Determine the [X, Y] coordinate at the center of the cell enclosing the given text.  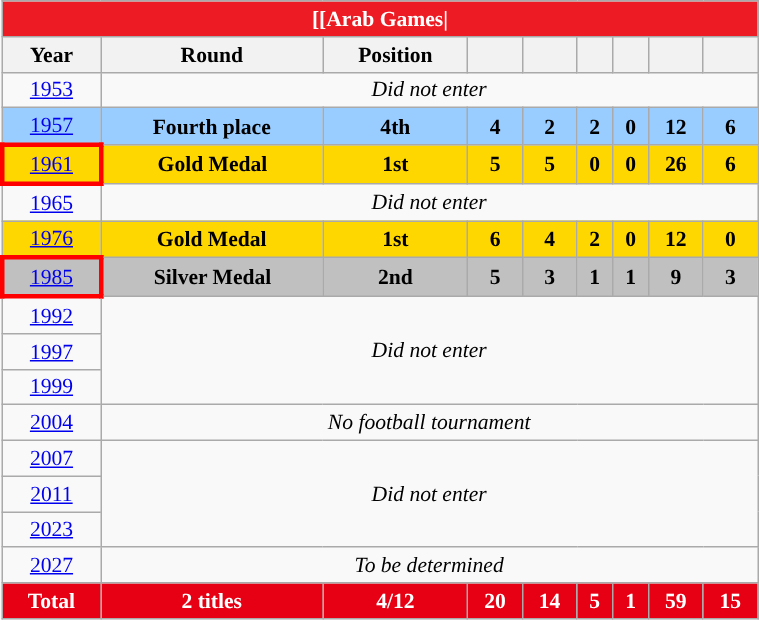
14 [549, 601]
59 [676, 601]
9 [676, 278]
Silver Medal [212, 278]
Total [51, 601]
2 titles [212, 601]
4th [396, 126]
2nd [396, 278]
4/12 [396, 601]
Fourth place [212, 126]
1957 [51, 126]
1965 [51, 202]
1999 [51, 387]
To be determined [430, 566]
2011 [51, 494]
20 [495, 601]
1985 [51, 278]
1953 [51, 90]
2023 [51, 530]
1997 [51, 352]
[[Arab Games| [380, 19]
2027 [51, 566]
1992 [51, 316]
2004 [51, 423]
15 [730, 601]
No football tournament [430, 423]
1961 [51, 164]
Position [396, 55]
2007 [51, 459]
26 [676, 164]
Year [51, 55]
Round [212, 55]
1976 [51, 240]
